Output the [X, Y] coordinate of the center of the cell containing the given text.  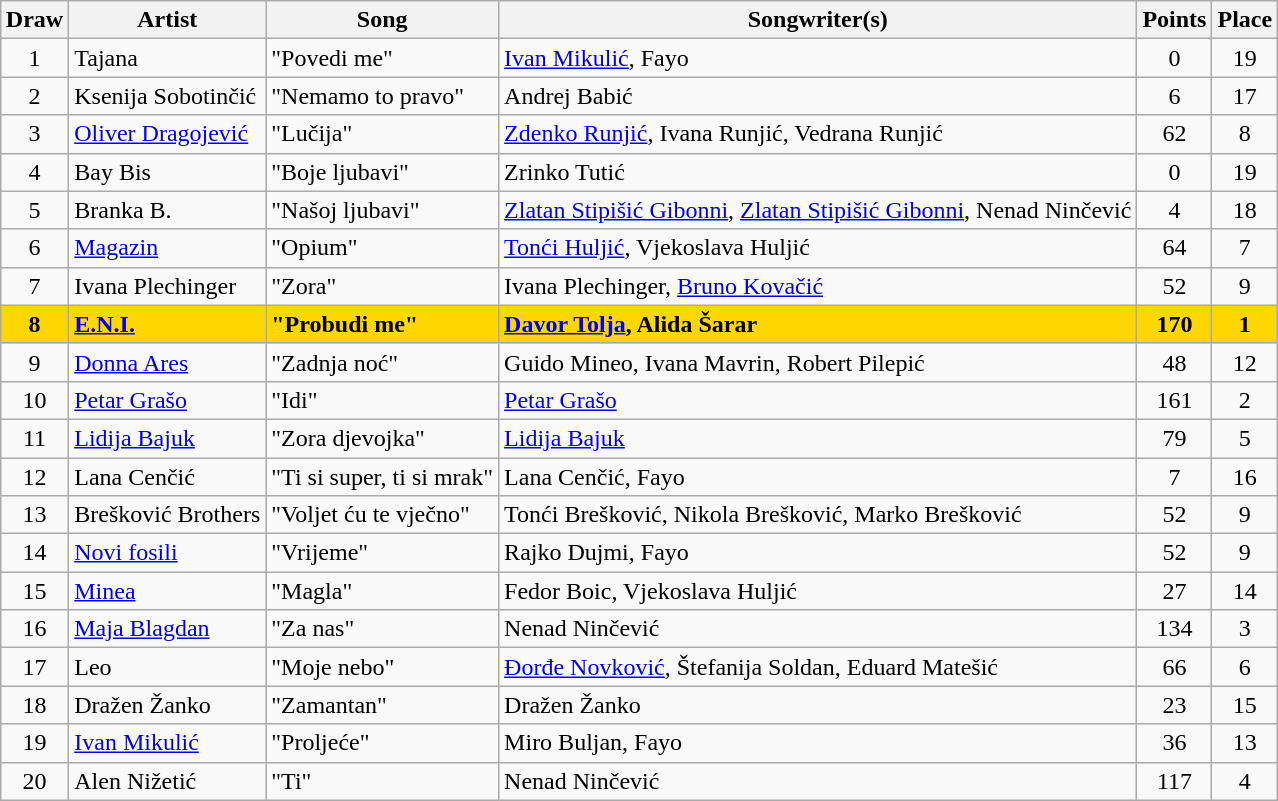
Guido Mineo, Ivana Mavrin, Robert Pilepić [818, 362]
"Idi" [382, 400]
10 [34, 400]
Donna Ares [168, 362]
Tonći Brešković, Nikola Brešković, Marko Brešković [818, 515]
Songwriter(s) [818, 20]
"Lučija" [382, 134]
"Ti" [382, 781]
"Moje nebo" [382, 667]
Oliver Dragojević [168, 134]
Points [1174, 20]
Tajana [168, 58]
Branka B. [168, 210]
"Zadnja noć" [382, 362]
Rajko Dujmi, Fayo [818, 553]
Tonći Huljić, Vjekoslava Huljić [818, 248]
"Našoj ljubavi" [382, 210]
Draw [34, 20]
Lana Cenčić [168, 477]
170 [1174, 324]
23 [1174, 705]
79 [1174, 438]
Ivana Plechinger, Bruno Kovačić [818, 286]
27 [1174, 591]
Leo [168, 667]
"Magla" [382, 591]
Minea [168, 591]
Zlatan Stipišić Gibonni, Zlatan Stipišić Gibonni, Nenad Ninčević [818, 210]
Artist [168, 20]
"Povedi me" [382, 58]
Ivan Mikulić, Fayo [818, 58]
48 [1174, 362]
"Nemamo to pravo" [382, 96]
Magazin [168, 248]
"Proljeće" [382, 743]
Maja Blagdan [168, 629]
"Zora djevojka" [382, 438]
"Voljet ću te vječno" [382, 515]
Fedor Boic, Vjekoslava Huljić [818, 591]
Bay Bis [168, 172]
161 [1174, 400]
"Probudi me" [382, 324]
134 [1174, 629]
"Za nas" [382, 629]
Novi fosili [168, 553]
Ksenija Sobotinčić [168, 96]
11 [34, 438]
Alen Nižetić [168, 781]
"Opium" [382, 248]
66 [1174, 667]
Lana Cenčić, Fayo [818, 477]
Brešković Brothers [168, 515]
Đorđe Novković, Štefanija Soldan, Eduard Matešić [818, 667]
Davor Tolja, Alida Šarar [818, 324]
E.N.I. [168, 324]
64 [1174, 248]
36 [1174, 743]
117 [1174, 781]
Miro Buljan, Fayo [818, 743]
"Ti si super, ti si mrak" [382, 477]
Andrej Babić [818, 96]
"Zora" [382, 286]
"Zamantan" [382, 705]
"Vrijeme" [382, 553]
Ivana Plechinger [168, 286]
Zdenko Runjić, Ivana Runjić, Vedrana Runjić [818, 134]
20 [34, 781]
Song [382, 20]
Ivan Mikulić [168, 743]
62 [1174, 134]
"Boje ljubavi" [382, 172]
Zrinko Tutić [818, 172]
Place [1245, 20]
